Locate the cell with the specified text and output its [X, Y] center coordinate. 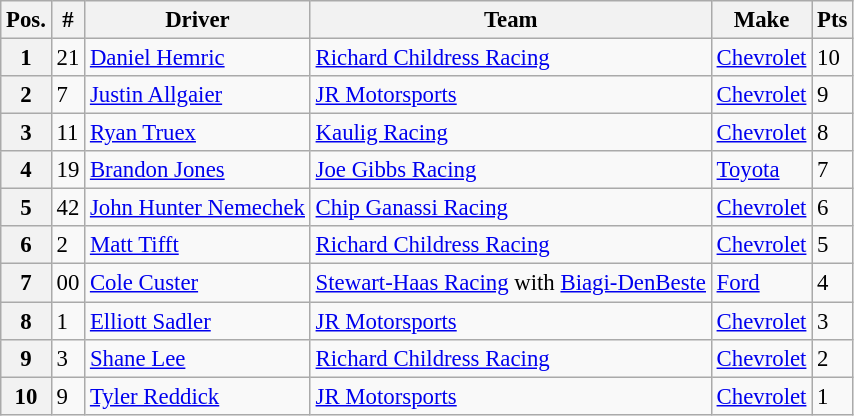
Tyler Reddick [198, 396]
Justin Allgaier [198, 95]
Pts [832, 20]
Chip Ganassi Racing [510, 208]
Driver [198, 20]
Brandon Jones [198, 170]
Elliott Sadler [198, 321]
00 [68, 283]
Pos. [26, 20]
Cole Custer [198, 283]
Make [761, 20]
Ryan Truex [198, 133]
# [68, 20]
Kaulig Racing [510, 133]
Matt Tifft [198, 245]
42 [68, 208]
John Hunter Nemechek [198, 208]
Ford [761, 283]
19 [68, 170]
Daniel Hemric [198, 58]
Stewart-Haas Racing with Biagi-DenBeste [510, 283]
Team [510, 20]
11 [68, 133]
21 [68, 58]
Shane Lee [198, 358]
Joe Gibbs Racing [510, 170]
Toyota [761, 170]
